From the cell containing the given text, extract its center point as (x, y) coordinate. 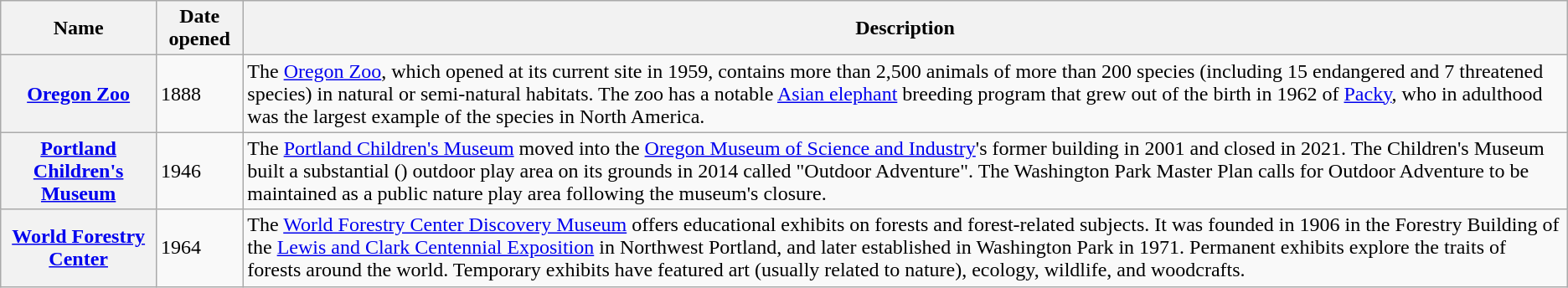
Name (79, 28)
1888 (199, 94)
1946 (199, 171)
World Forestry Center (79, 248)
1964 (199, 248)
Portland Children's Museum (79, 171)
Oregon Zoo (79, 94)
Date opened (199, 28)
Description (905, 28)
